For the text-containing cell, return its midpoint in [x, y] coordinate format. 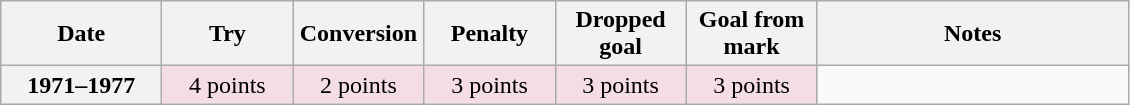
4 points [228, 85]
Goal from mark [752, 34]
1971–1977 [82, 85]
2 points [358, 85]
Penalty [490, 34]
Conversion [358, 34]
Notes [972, 34]
Dropped goal [620, 34]
Date [82, 34]
Try [228, 34]
